From the cell containing the given text, extract its center point as [X, Y] coordinate. 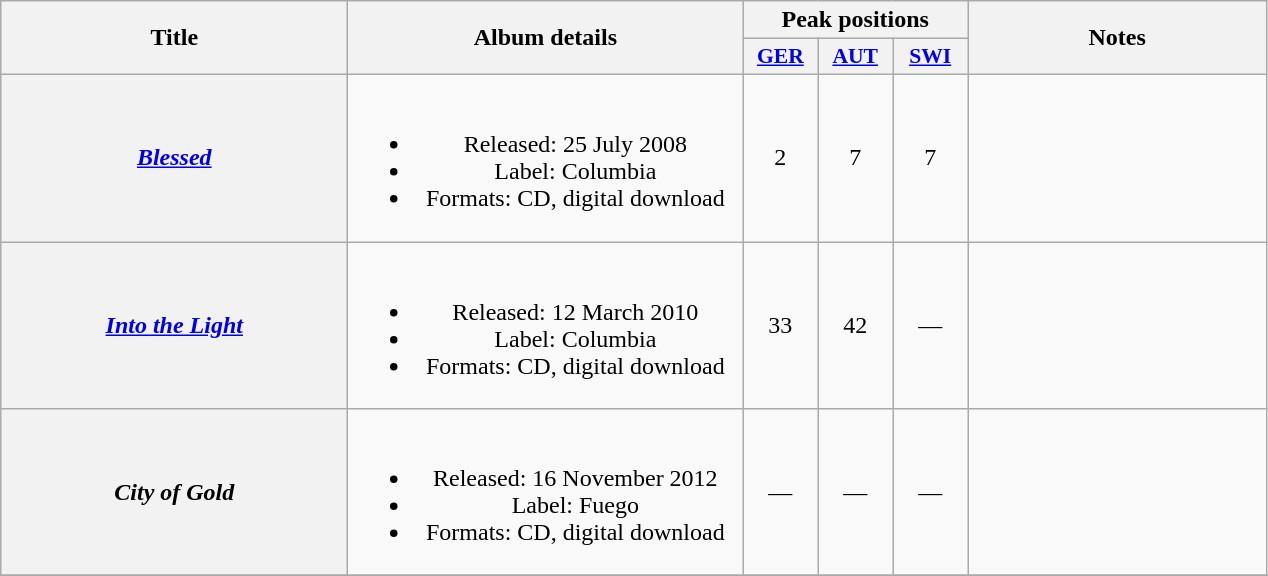
SWI [930, 57]
GER [780, 57]
Released: 16 November 2012Label: FuegoFormats: CD, digital download [546, 492]
Title [174, 38]
Album details [546, 38]
33 [780, 326]
Notes [1118, 38]
2 [780, 158]
Released: 12 March 2010Label: ColumbiaFormats: CD, digital download [546, 326]
42 [856, 326]
Released: 25 July 2008Label: ColumbiaFormats: CD, digital download [546, 158]
AUT [856, 57]
Peak positions [856, 20]
City of Gold [174, 492]
Blessed [174, 158]
Into the Light [174, 326]
